Extract the (x, y) coordinate from the center of the cell holding the provided text.  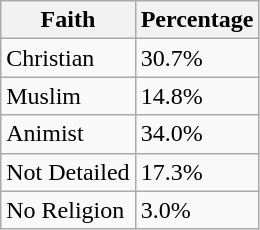
Animist (68, 134)
17.3% (197, 172)
30.7% (197, 58)
Not Detailed (68, 172)
3.0% (197, 210)
Muslim (68, 96)
14.8% (197, 96)
34.0% (197, 134)
Christian (68, 58)
Faith (68, 20)
No Religion (68, 210)
Percentage (197, 20)
